Scan for the cell matching the given text and deliver its (X, Y) coordinate at center. 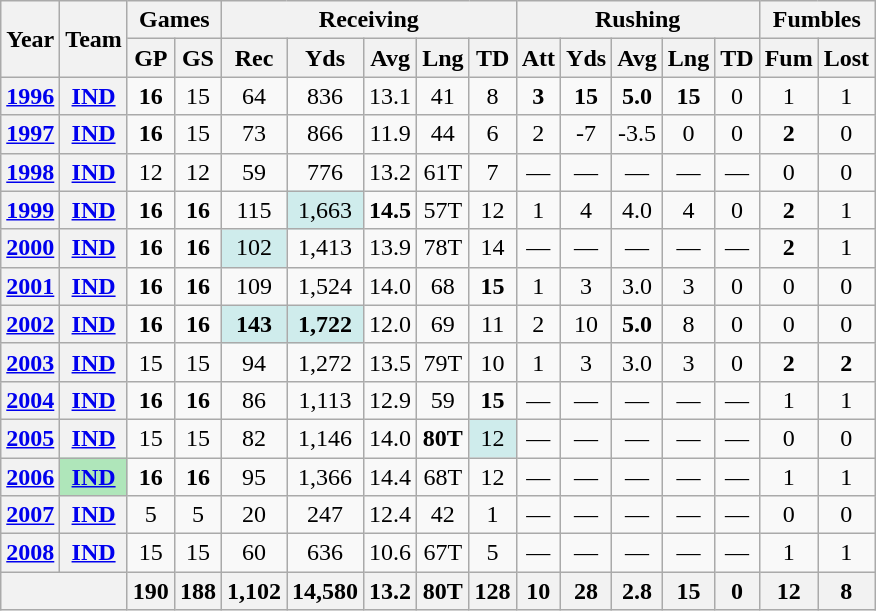
12.0 (390, 324)
-7 (586, 134)
2003 (30, 362)
79T (443, 362)
1,366 (326, 477)
12.9 (390, 400)
Lost (846, 58)
188 (198, 591)
Year (30, 39)
67T (443, 553)
2002 (30, 324)
82 (254, 438)
73 (254, 134)
636 (326, 553)
-3.5 (638, 134)
2000 (30, 248)
14,580 (326, 591)
2004 (30, 400)
64 (254, 96)
247 (326, 515)
128 (492, 591)
20 (254, 515)
Receiving (368, 20)
Games (174, 20)
60 (254, 553)
143 (254, 324)
78T (443, 248)
115 (254, 210)
1,722 (326, 324)
69 (443, 324)
13.5 (390, 362)
13.1 (390, 96)
14 (492, 248)
1,102 (254, 591)
12.4 (390, 515)
GP (150, 58)
14.4 (390, 477)
1998 (30, 172)
1,524 (326, 286)
Rec (254, 58)
95 (254, 477)
42 (443, 515)
68 (443, 286)
94 (254, 362)
10.6 (390, 553)
4.0 (638, 210)
7 (492, 172)
Rushing (638, 20)
1999 (30, 210)
11 (492, 324)
1,413 (326, 248)
28 (586, 591)
57T (443, 210)
Att (538, 58)
776 (326, 172)
14.5 (390, 210)
11.9 (390, 134)
1997 (30, 134)
1,146 (326, 438)
Fumbles (816, 20)
102 (254, 248)
109 (254, 286)
61T (443, 172)
Fum (788, 58)
GS (198, 58)
1996 (30, 96)
866 (326, 134)
1,663 (326, 210)
68T (443, 477)
1,113 (326, 400)
41 (443, 96)
2005 (30, 438)
1,272 (326, 362)
44 (443, 134)
2.8 (638, 591)
6 (492, 134)
836 (326, 96)
2001 (30, 286)
13.9 (390, 248)
86 (254, 400)
190 (150, 591)
Team (94, 39)
2007 (30, 515)
2008 (30, 553)
2006 (30, 477)
